Return [x, y] of the center of cell containing provided text 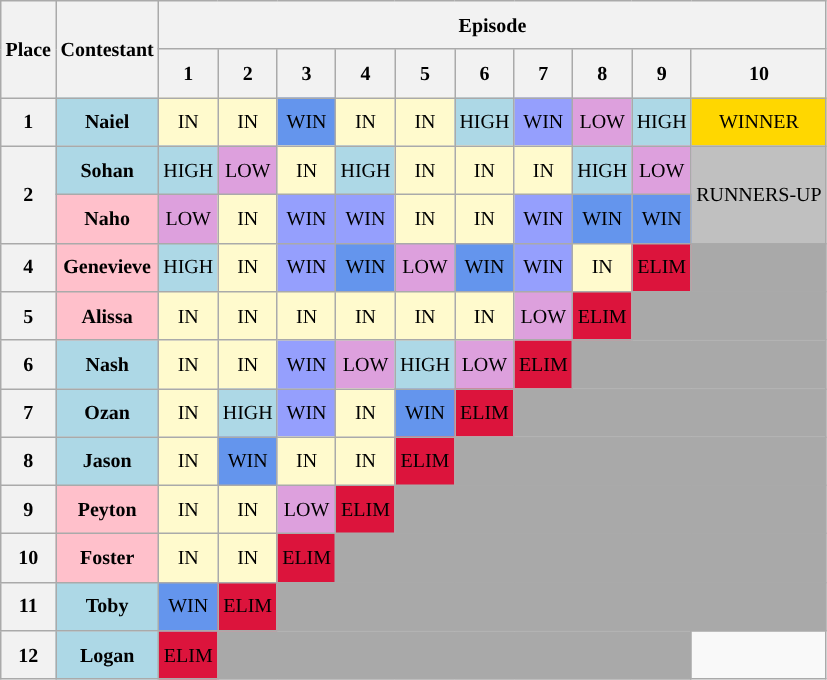
Place [28, 50]
Logan [108, 655]
Peyton [108, 510]
Episode [493, 25]
WINNER [758, 122]
Foster [108, 558]
Ozan [108, 413]
12 [28, 655]
3 [306, 74]
Genevieve [108, 267]
11 [28, 607]
Contestant [108, 50]
Sohan [108, 170]
Jason [108, 461]
Alissa [108, 316]
Nash [108, 364]
Toby [108, 607]
Naiel [108, 122]
Naho [108, 219]
RUNNERS-UP [758, 194]
